Identify which cell holds the provided text, then report its [X, Y] central coordinate. 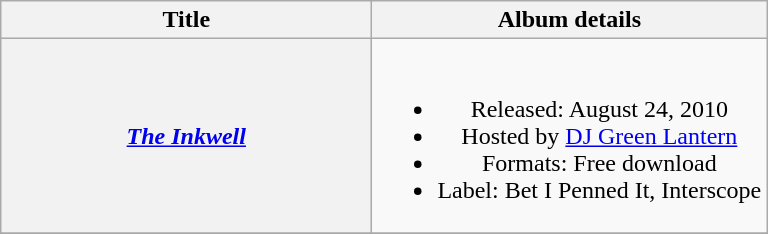
The Inkwell [186, 136]
Title [186, 20]
Album details [570, 20]
Released: August 24, 2010Hosted by DJ Green LanternFormats: Free downloadLabel: Bet I Penned It, Interscope [570, 136]
